Identify which cell holds the provided text, then report its [X, Y] central coordinate. 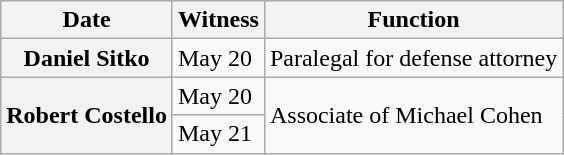
Witness [218, 20]
Paralegal for defense attorney [413, 58]
Daniel Sitko [87, 58]
Date [87, 20]
Robert Costello [87, 115]
Associate of Michael Cohen [413, 115]
Function [413, 20]
May 21 [218, 134]
